Output the (X, Y) coordinate of the center of the cell containing the given text.  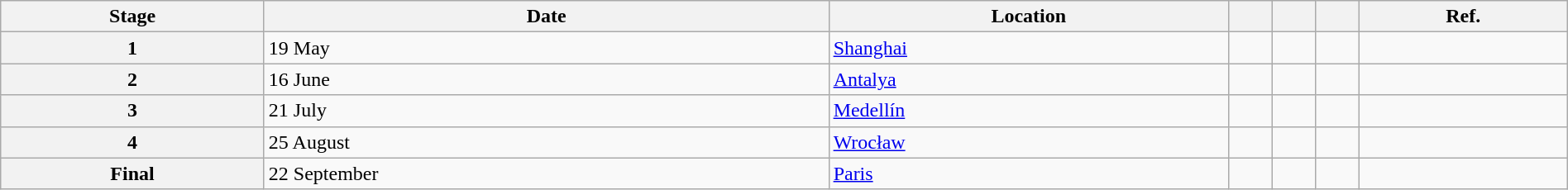
22 September (546, 173)
Wrocław (1029, 142)
19 May (546, 48)
3 (132, 111)
Final (132, 173)
Antalya (1029, 79)
Medellín (1029, 111)
1 (132, 48)
Paris (1029, 173)
4 (132, 142)
Date (546, 17)
Shanghai (1029, 48)
2 (132, 79)
25 August (546, 142)
16 June (546, 79)
Stage (132, 17)
Ref. (1463, 17)
21 July (546, 111)
Location (1029, 17)
